Search for the cell housing the specified text and yield its (x, y) center coordinate. 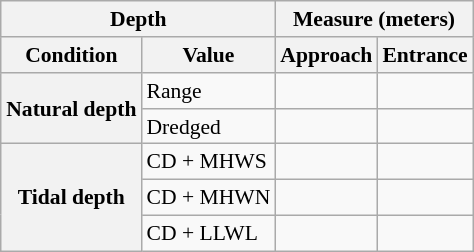
Range (208, 91)
Natural depth (71, 108)
Dredged (208, 126)
Approach (326, 55)
Depth (138, 19)
Entrance (424, 55)
Measure (meters) (374, 19)
CD + LLWL (208, 233)
Condition (71, 55)
Tidal depth (71, 198)
CD + MHWS (208, 162)
Value (208, 55)
CD + MHWN (208, 197)
